Search for the cell housing the specified text and yield its (x, y) center coordinate. 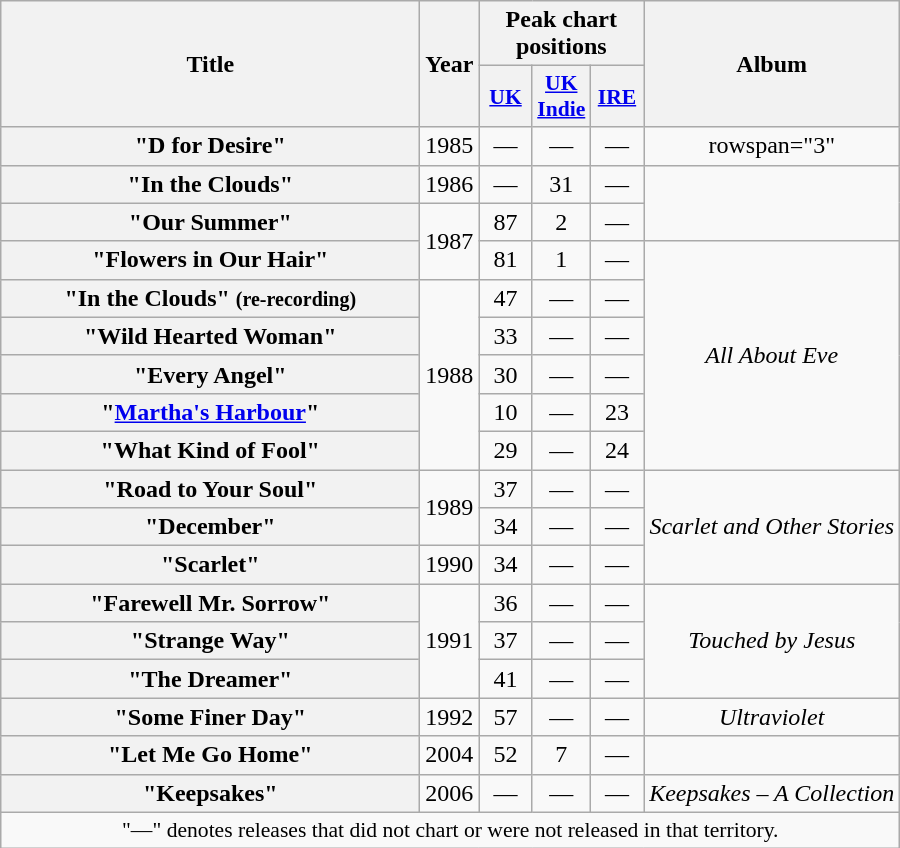
"Martha's Harbour" (210, 412)
UK Indie (561, 96)
2 (561, 222)
30 (506, 374)
1986 (450, 184)
41 (506, 679)
57 (506, 717)
Peak chart positions (562, 34)
"December" (210, 527)
31 (561, 184)
36 (506, 603)
1992 (450, 717)
"D for Desire" (210, 146)
7 (561, 755)
"Let Me Go Home" (210, 755)
47 (506, 298)
1 (561, 260)
Keepsakes – A Collection (772, 793)
33 (506, 336)
All About Eve (772, 355)
1990 (450, 565)
29 (506, 450)
"In the Clouds" (re-recording) (210, 298)
UK (506, 96)
"Flowers in Our Hair" (210, 260)
Scarlet and Other Stories (772, 527)
1991 (450, 641)
"What Kind of Fool" (210, 450)
IRE (616, 96)
2006 (450, 793)
1989 (450, 508)
1988 (450, 374)
"Wild Hearted Woman" (210, 336)
"In the Clouds" (210, 184)
"—" denotes releases that did not chart or were not released in that territory. (450, 830)
"Every Angel" (210, 374)
Touched by Jesus (772, 641)
81 (506, 260)
Title (210, 64)
1985 (450, 146)
"Some Finer Day" (210, 717)
"Keepsakes" (210, 793)
10 (506, 412)
1987 (450, 241)
"Farewell Mr. Sorrow" (210, 603)
"The Dreamer" (210, 679)
"Our Summer" (210, 222)
52 (506, 755)
2004 (450, 755)
24 (616, 450)
Year (450, 64)
Ultraviolet (772, 717)
rowspan="3" (772, 146)
"Scarlet" (210, 565)
Album (772, 64)
87 (506, 222)
"Strange Way" (210, 641)
"Road to Your Soul" (210, 489)
23 (616, 412)
